Provide the (x, y) coordinate of the cell's center where the given text is located.  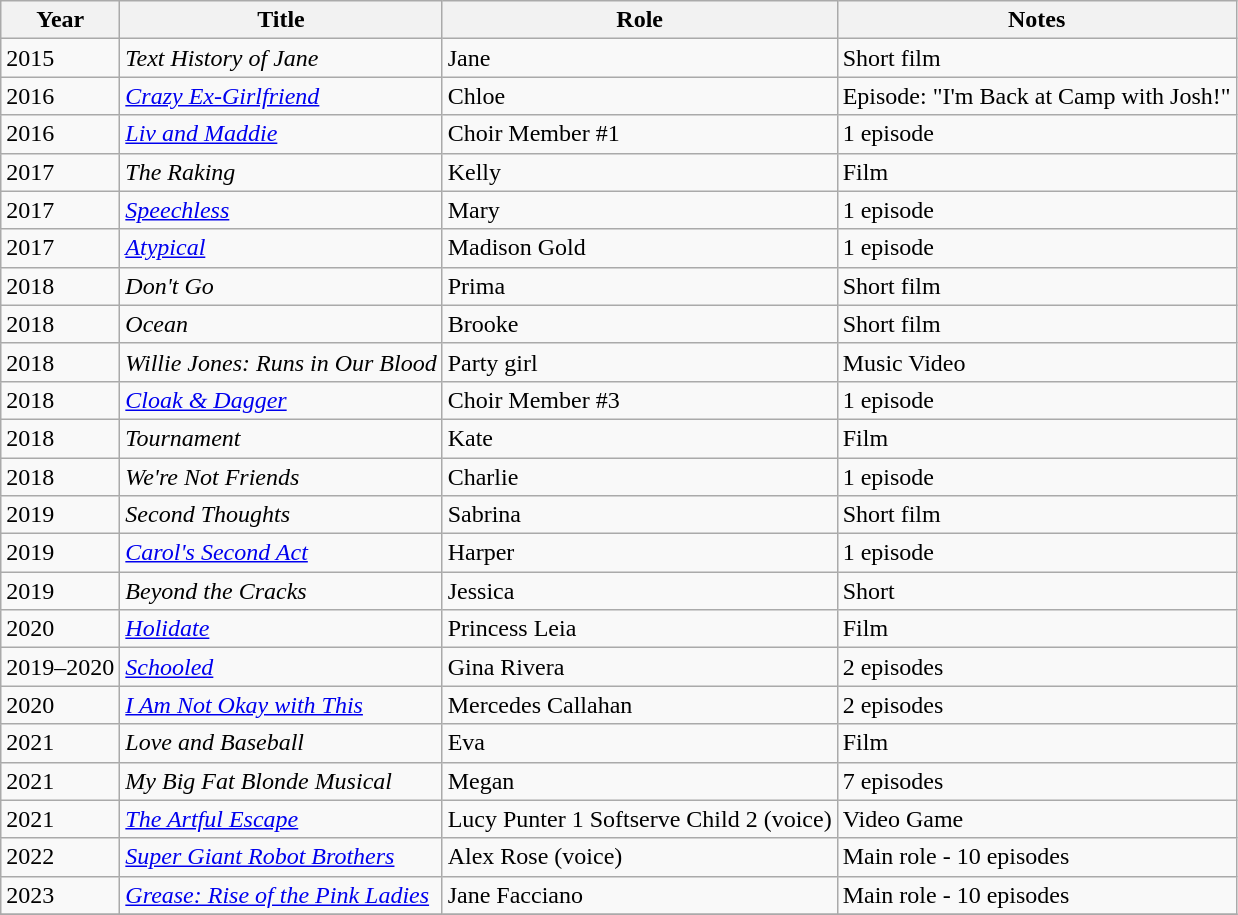
Mercedes Callahan (640, 705)
Lucy Punter 1 Softserve Child 2 (voice) (640, 819)
Harper (640, 553)
Title (281, 20)
Beyond the Cracks (281, 591)
Ocean (281, 324)
Eva (640, 743)
Schooled (281, 667)
Gina Rivera (640, 667)
Grease: Rise of the Pink Ladies (281, 895)
Text History of Jane (281, 58)
Choir Member #3 (640, 400)
Year (60, 20)
7 episodes (1036, 781)
Choir Member #1 (640, 134)
Music Video (1036, 362)
Super Giant Robot Brothers (281, 857)
Charlie (640, 477)
Alex Rose (voice) (640, 857)
Prima (640, 286)
2019–2020 (60, 667)
Jane (640, 58)
Crazy Ex-Girlfriend (281, 96)
Jessica (640, 591)
Princess Leia (640, 629)
Liv and Maddie (281, 134)
Chloe (640, 96)
Episode: "I'm Back at Camp with Josh!" (1036, 96)
Don't Go (281, 286)
Role (640, 20)
2015 (60, 58)
The Raking (281, 172)
Kelly (640, 172)
Sabrina (640, 515)
Second Thoughts (281, 515)
Mary (640, 210)
Brooke (640, 324)
My Big Fat Blonde Musical (281, 781)
I Am Not Okay with This (281, 705)
Holidate (281, 629)
Carol's Second Act (281, 553)
Party girl (640, 362)
Cloak & Dagger (281, 400)
Love and Baseball (281, 743)
Kate (640, 438)
The Artful Escape (281, 819)
Willie Jones: Runs in Our Blood (281, 362)
Tournament (281, 438)
Megan (640, 781)
Notes (1036, 20)
2023 (60, 895)
We're Not Friends (281, 477)
2022 (60, 857)
Jane Facciano (640, 895)
Video Game (1036, 819)
Atypical (281, 248)
Speechless (281, 210)
Madison Gold (640, 248)
Short (1036, 591)
